Return (x, y) of the center of cell containing provided text 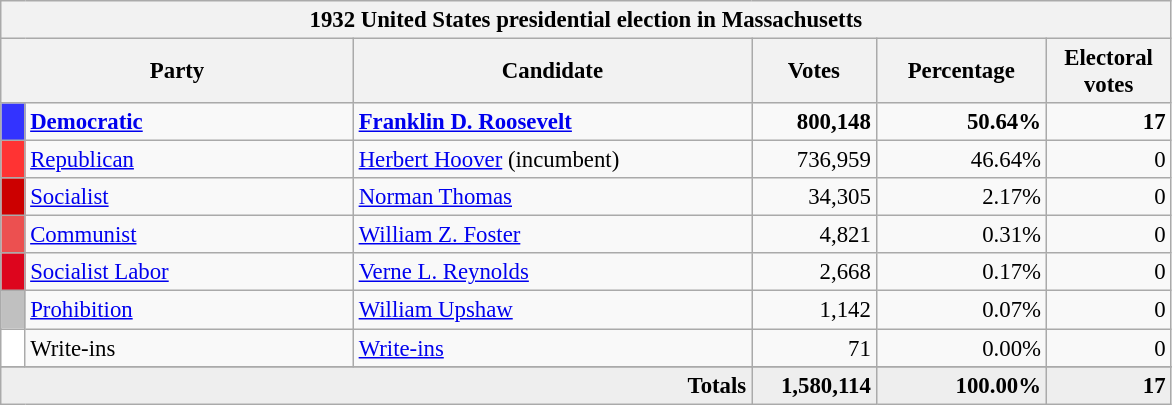
Percentage (961, 72)
Democratic (189, 122)
2,668 (814, 273)
0.17% (961, 273)
Norman Thomas (552, 197)
Socialist Labor (189, 273)
2.17% (961, 197)
William Upshaw (552, 310)
Socialist (189, 197)
Party (178, 72)
Electoral votes (1108, 72)
Franklin D. Roosevelt (552, 122)
Communist (189, 235)
Candidate (552, 72)
Herbert Hoover (incumbent) (552, 160)
34,305 (814, 197)
0.07% (961, 310)
0.31% (961, 235)
800,148 (814, 122)
46.64% (961, 160)
736,959 (814, 160)
71 (814, 348)
1932 United States presidential election in Massachusetts (586, 20)
0.00% (961, 348)
William Z. Foster (552, 235)
Prohibition (189, 310)
100.00% (961, 385)
4,821 (814, 235)
1,142 (814, 310)
1,580,114 (814, 385)
50.64% (961, 122)
Votes (814, 72)
Republican (189, 160)
Verne L. Reynolds (552, 273)
Totals (376, 385)
